Search for the cell housing the specified text and yield its (X, Y) center coordinate. 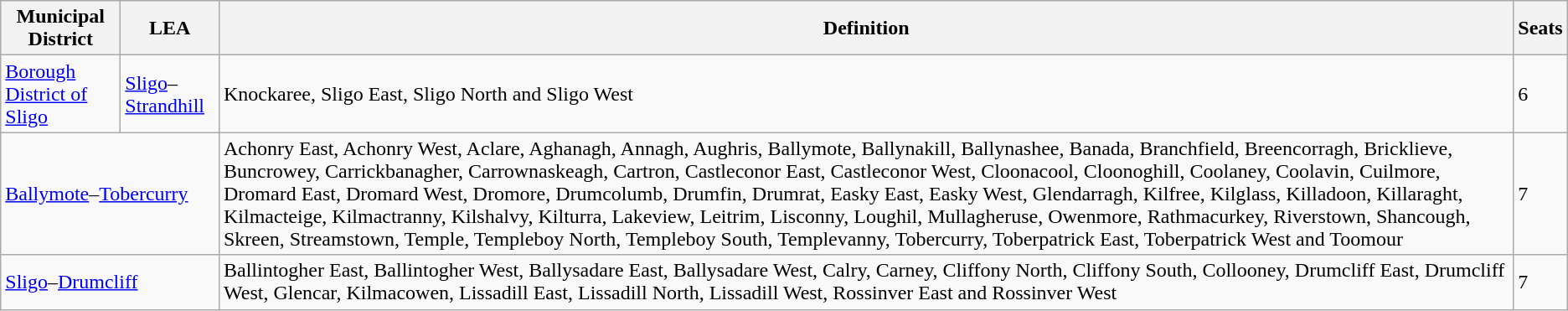
Seats (1540, 29)
Sligo–Drumcliff (111, 282)
Knockaree, Sligo East, Sligo North and Sligo West (866, 94)
Borough District of Sligo (60, 94)
Sligo–Strandhill (170, 94)
Municipal District (60, 29)
Definition (866, 29)
Ballymote–Tobercurry (111, 194)
6 (1540, 94)
LEA (170, 29)
